Return [x, y] of the center of cell containing provided text 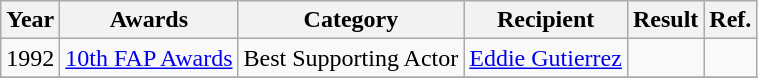
Result [665, 20]
Awards [149, 20]
1992 [30, 58]
Category [351, 20]
Ref. [730, 20]
10th FAP Awards [149, 58]
Year [30, 20]
Recipient [546, 20]
Best Supporting Actor [351, 58]
Eddie Gutierrez [546, 58]
